For the text-containing cell, return its midpoint in (x, y) coordinate format. 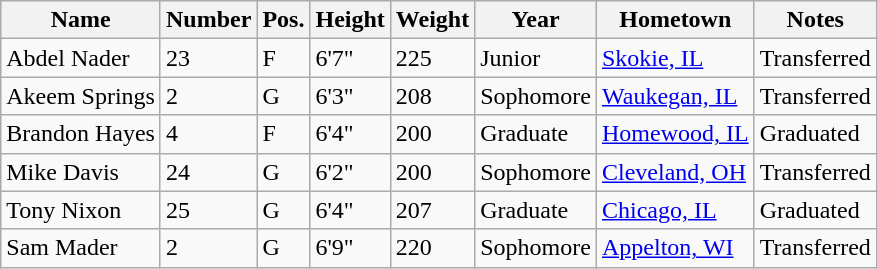
Name (81, 20)
Junior (536, 58)
Cleveland, OH (675, 172)
Skokie, IL (675, 58)
Appelton, WI (675, 248)
208 (432, 96)
Homewood, IL (675, 134)
Notes (815, 20)
Height (350, 20)
6'9" (350, 248)
Sam Mader (81, 248)
Hometown (675, 20)
207 (432, 210)
4 (208, 134)
Waukegan, IL (675, 96)
Chicago, IL (675, 210)
6'3" (350, 96)
Brandon Hayes (81, 134)
225 (432, 58)
6'7" (350, 58)
6'2" (350, 172)
25 (208, 210)
Number (208, 20)
24 (208, 172)
Abdel Nader (81, 58)
Akeem Springs (81, 96)
Pos. (284, 20)
Weight (432, 20)
Year (536, 20)
Tony Nixon (81, 210)
23 (208, 58)
220 (432, 248)
Mike Davis (81, 172)
